Return the [x, y] coordinate for the center point of the cell that contains the specified text.  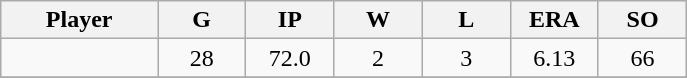
6.13 [554, 58]
W [378, 20]
28 [202, 58]
72.0 [290, 58]
IP [290, 20]
2 [378, 58]
Player [80, 20]
66 [642, 58]
L [466, 20]
G [202, 20]
3 [466, 58]
SO [642, 20]
ERA [554, 20]
